Capture the cell that displays the provided text and extract its [x, y] central coordinate. 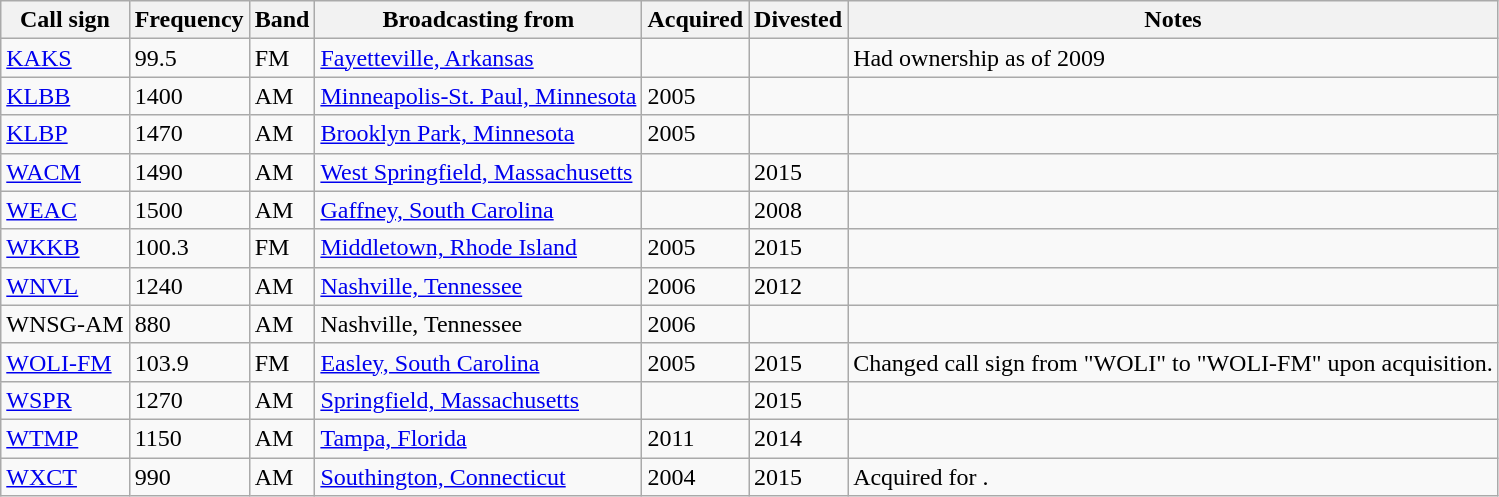
2014 [798, 438]
KAKS [65, 58]
KLBB [65, 96]
2012 [798, 286]
990 [189, 477]
WSPR [65, 400]
1150 [189, 438]
Band [282, 20]
1490 [189, 172]
Middletown, Rhode Island [478, 248]
KLBP [65, 134]
Brooklyn Park, Minnesota [478, 134]
Changed call sign from "WOLI" to "WOLI-FM" upon acquisition. [1174, 362]
West Springfield, Massachusetts [478, 172]
103.9 [189, 362]
880 [189, 324]
1400 [189, 96]
Easley, South Carolina [478, 362]
Frequency [189, 20]
WEAC [65, 210]
Broadcasting from [478, 20]
2008 [798, 210]
Acquired [696, 20]
1470 [189, 134]
Fayetteville, Arkansas [478, 58]
WTMP [65, 438]
Springfield, Massachusetts [478, 400]
Notes [1174, 20]
1270 [189, 400]
WXCT [65, 477]
Tampa, Florida [478, 438]
WACM [65, 172]
Divested [798, 20]
WNVL [65, 286]
WOLI-FM [65, 362]
99.5 [189, 58]
Gaffney, South Carolina [478, 210]
1500 [189, 210]
WKKB [65, 248]
2004 [696, 477]
Had ownership as of 2009 [1174, 58]
Call sign [65, 20]
Minneapolis-St. Paul, Minnesota [478, 96]
Acquired for . [1174, 477]
2011 [696, 438]
WNSG-AM [65, 324]
100.3 [189, 248]
Southington, Connecticut [478, 477]
1240 [189, 286]
